Locate the cell with the specified text and output its [x, y] center coordinate. 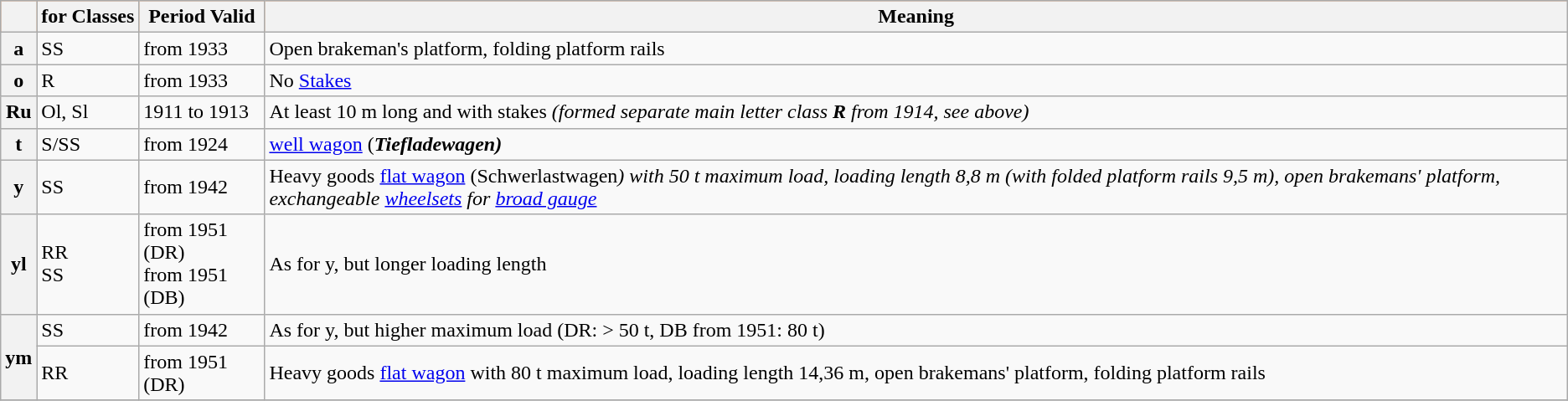
As for y, but higher maximum load (DR: > 50 t, DB from 1951: 80 t) [916, 330]
RR [88, 373]
o [18, 80]
y [18, 188]
t [18, 144]
S/SS [88, 144]
yl [18, 265]
from 1924 [202, 144]
Period Valid [202, 17]
well wagon (Tiefladewagen) [916, 144]
No Stakes [916, 80]
Ol, Sl [88, 112]
Heavy goods flat wagon with 80 t maximum load, loading length 14,36 m, open brakemans' platform, folding platform rails [916, 373]
As for y, but longer loading length [916, 265]
from 1951 (DR)from 1951 (DB) [202, 265]
ym [18, 357]
Ru [18, 112]
Meaning [916, 17]
At least 10 m long and with stakes (formed separate main letter class R from 1914, see above) [916, 112]
RRSS [88, 265]
1911 to 1913 [202, 112]
R [88, 80]
Open brakeman's platform, folding platform rails [916, 49]
a [18, 49]
from 1951 (DR) [202, 373]
for Classes [88, 17]
